Find where the given text appears and provide that cell's center as [x, y] coordinate. 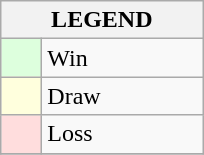
LEGEND [102, 20]
Win [122, 58]
Draw [122, 96]
Loss [122, 134]
